Extract the [X, Y] coordinate from the center of the cell holding the provided text.  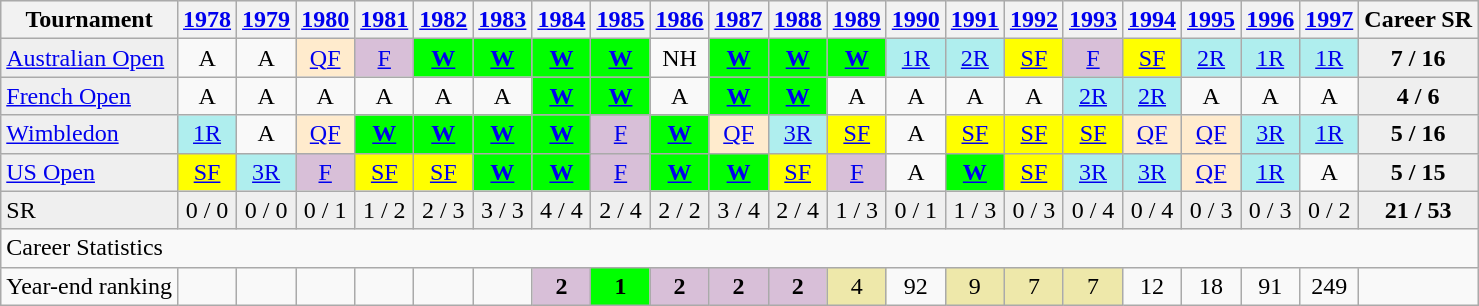
1979 [266, 20]
1985 [620, 20]
91 [1270, 286]
21 / 53 [1418, 210]
1 / 2 [384, 210]
1996 [1270, 20]
1988 [798, 20]
0 / 2 [1330, 210]
1994 [1152, 20]
1987 [738, 20]
2 / 2 [680, 210]
4 / 6 [1418, 96]
Year-end ranking [90, 286]
1997 [1330, 20]
5 / 16 [1418, 134]
1991 [974, 20]
5 / 15 [1418, 172]
2 / 3 [444, 210]
SR [90, 210]
1978 [208, 20]
1980 [326, 20]
1989 [856, 20]
249 [1330, 286]
1984 [562, 20]
4 [856, 286]
7 / 16 [1418, 58]
Tournament [90, 20]
1986 [680, 20]
4 / 4 [562, 210]
1 [620, 286]
Australian Open [90, 58]
US Open [90, 172]
1981 [384, 20]
3 / 3 [502, 210]
1990 [916, 20]
1982 [444, 20]
French Open [90, 96]
3 / 4 [738, 210]
Wimbledon [90, 134]
Career Statistics [740, 248]
9 [974, 286]
NH [680, 58]
1983 [502, 20]
92 [916, 286]
1992 [1034, 20]
1993 [1092, 20]
18 [1212, 286]
1995 [1212, 20]
Career SR [1418, 20]
12 [1152, 286]
